Scan for the cell matching the given text and deliver its [x, y] coordinate at center. 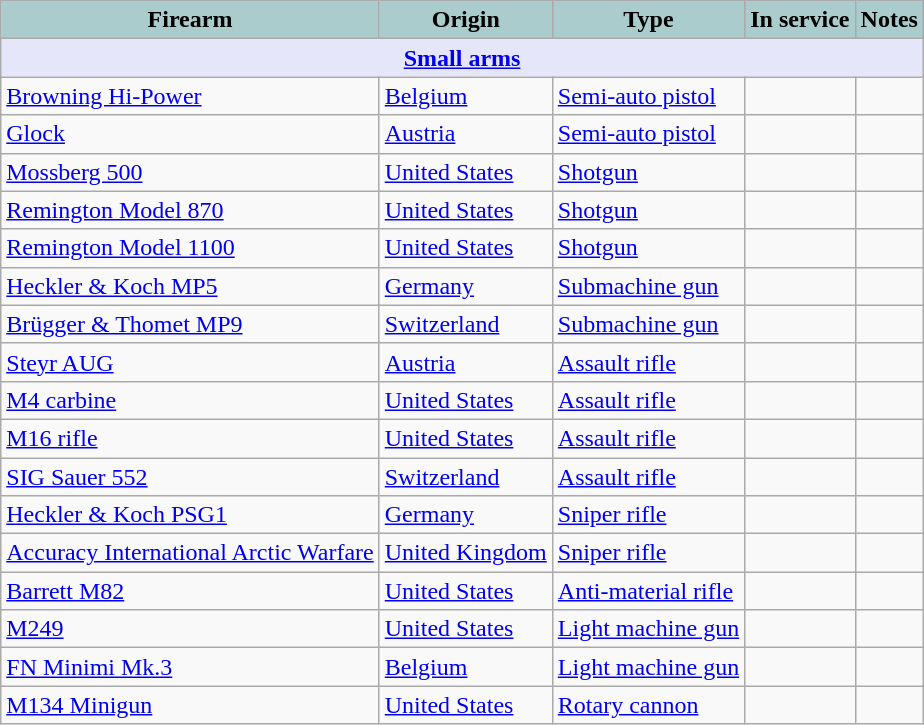
Accuracy International Arctic Warfare [190, 553]
Firearm [190, 20]
Heckler & Koch PSG1 [190, 515]
Browning Hi-Power [190, 96]
Remington Model 870 [190, 210]
Barrett M82 [190, 591]
M134 Minigun [190, 705]
M4 carbine [190, 400]
Type [648, 20]
In service [800, 20]
Glock [190, 134]
Remington Model 1100 [190, 248]
Notes [889, 20]
Heckler & Koch MP5 [190, 286]
Origin [466, 20]
Brügger & Thomet MP9 [190, 324]
Mossberg 500 [190, 172]
FN Minimi Mk.3 [190, 667]
M249 [190, 629]
United Kingdom [466, 553]
SIG Sauer 552 [190, 477]
Rotary cannon [648, 705]
Small arms [462, 58]
Steyr AUG [190, 362]
Anti-material rifle [648, 591]
M16 rifle [190, 438]
